Extract the (x, y) coordinate from the center of the cell holding the provided text.  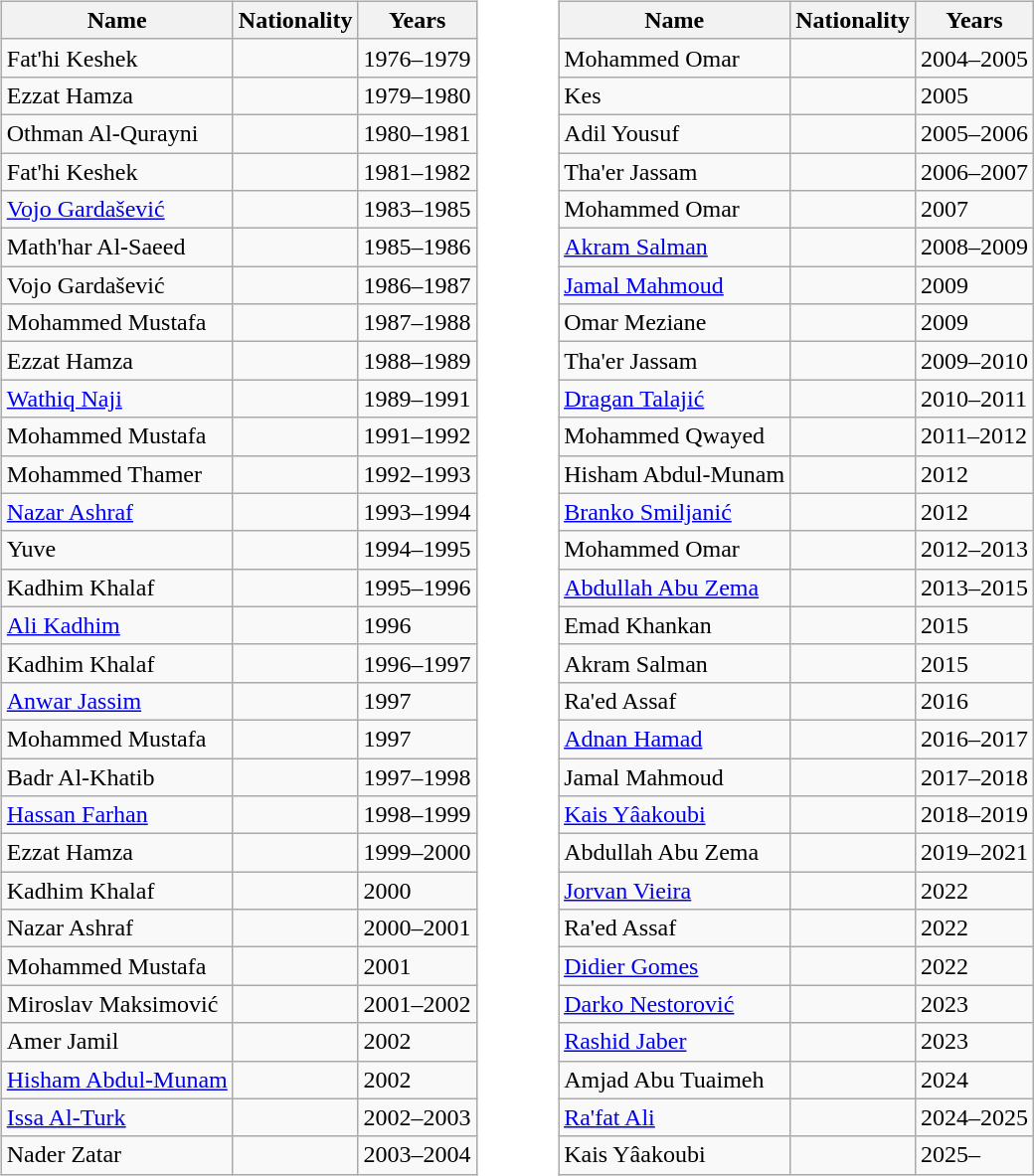
1987–1988 (418, 323)
1989–1991 (418, 399)
Emad Khankan (674, 625)
2005 (974, 95)
Amjad Abu Tuaimeh (674, 1080)
Adil Yousuf (674, 133)
Math'har Al-Saeed (117, 248)
Ra'fat Ali (674, 1117)
2016–2017 (974, 739)
Jorvan Vieira (674, 891)
Mohammed Qwayed (674, 436)
2016 (974, 701)
1992–1993 (418, 474)
Darko Nestorović (674, 1004)
2003–2004 (418, 1155)
1993–1994 (418, 512)
1980–1981 (418, 133)
2006–2007 (974, 172)
1983–1985 (418, 210)
1991–1992 (418, 436)
Didier Gomes (674, 966)
Branko Smiljanić (674, 512)
2024 (974, 1080)
Issa Al-Turk (117, 1117)
1996 (418, 625)
1999–2000 (418, 853)
Othman Al-Qurayni (117, 133)
2009–2010 (974, 361)
2008–2009 (974, 248)
2004–2005 (974, 58)
1998–1999 (418, 815)
2025– (974, 1155)
2001–2002 (418, 1004)
Hassan Farhan (117, 815)
2002–2003 (418, 1117)
2010–2011 (974, 399)
1994–1995 (418, 550)
1988–1989 (418, 361)
Badr Al-Khatib (117, 776)
Rashid Jaber (674, 1042)
Dragan Talajić (674, 399)
1995–1996 (418, 588)
Mohammed Thamer (117, 474)
1986–1987 (418, 285)
2005–2006 (974, 133)
2019–2021 (974, 853)
Kes (674, 95)
2001 (418, 966)
Adnan Hamad (674, 739)
2012–2013 (974, 550)
2011–2012 (974, 436)
Nader Zatar (117, 1155)
2024–2025 (974, 1117)
Amer Jamil (117, 1042)
1996–1997 (418, 663)
2007 (974, 210)
2000–2001 (418, 928)
2013–2015 (974, 588)
Ali Kadhim (117, 625)
2017–2018 (974, 776)
1985–1986 (418, 248)
Omar Meziane (674, 323)
Anwar Jassim (117, 701)
1979–1980 (418, 95)
Wathiq Naji (117, 399)
2018–2019 (974, 815)
2000 (418, 891)
1976–1979 (418, 58)
Yuve (117, 550)
Miroslav Maksimović (117, 1004)
1997–1998 (418, 776)
1981–1982 (418, 172)
